Pinpoint the cell where the given text exists, returning its (x, y) midpoint coordinate. 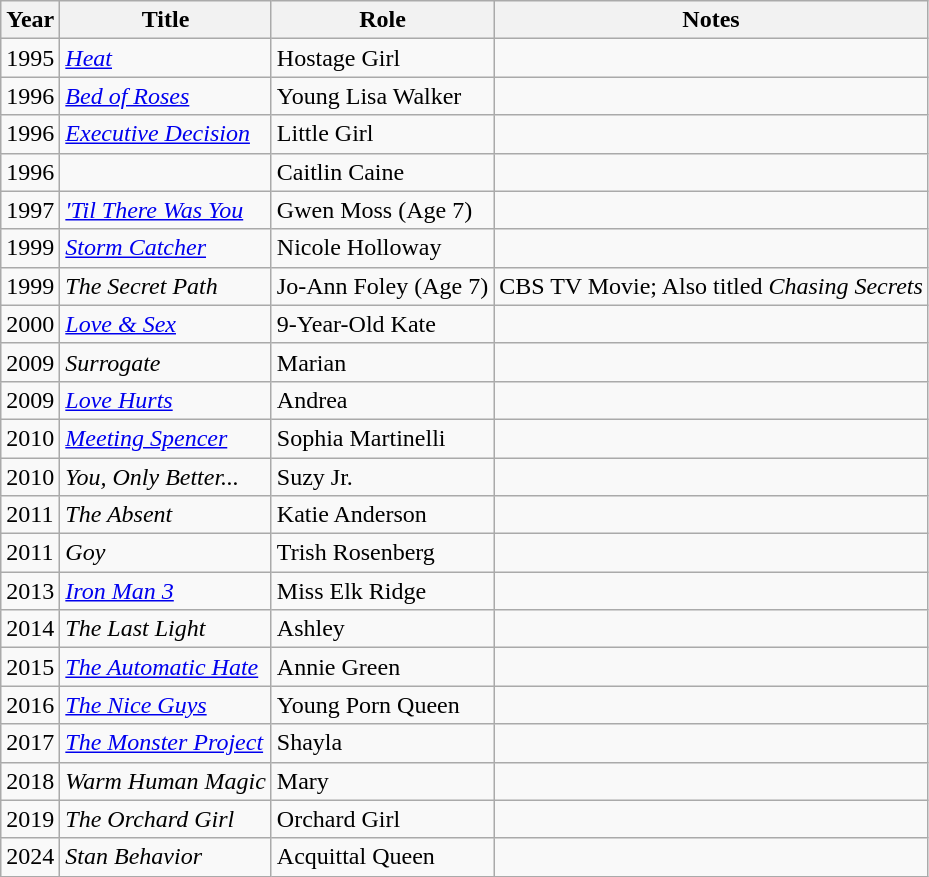
2016 (30, 705)
The Absent (166, 515)
Andrea (382, 400)
Orchard Girl (382, 819)
Ashley (382, 629)
2024 (30, 857)
1997 (30, 210)
The Automatic Hate (166, 667)
Suzy Jr. (382, 477)
2017 (30, 743)
The Secret Path (166, 286)
The Nice Guys (166, 705)
9-Year-Old Kate (382, 324)
2013 (30, 591)
Little Girl (382, 134)
Heat (166, 58)
Year (30, 20)
The Last Light (166, 629)
Warm Human Magic (166, 781)
Bed of Roses (166, 96)
Jo-Ann Foley (Age 7) (382, 286)
You, Only Better... (166, 477)
2018 (30, 781)
Storm Catcher (166, 248)
Gwen Moss (Age 7) (382, 210)
Sophia Martinelli (382, 438)
The Orchard Girl (166, 819)
Notes (712, 20)
1995 (30, 58)
Love Hurts (166, 400)
2014 (30, 629)
The Monster Project (166, 743)
Acquittal Queen (382, 857)
Mary (382, 781)
Katie Anderson (382, 515)
Stan Behavior (166, 857)
Role (382, 20)
2019 (30, 819)
2000 (30, 324)
Caitlin Caine (382, 172)
2015 (30, 667)
Annie Green (382, 667)
Young Porn Queen (382, 705)
Goy (166, 553)
Young Lisa Walker (382, 96)
Marian (382, 362)
Shayla (382, 743)
Nicole Holloway (382, 248)
Executive Decision (166, 134)
Surrogate (166, 362)
Iron Man 3 (166, 591)
Meeting Spencer (166, 438)
Trish Rosenberg (382, 553)
Title (166, 20)
Love & Sex (166, 324)
'Til There Was You (166, 210)
CBS TV Movie; Also titled Chasing Secrets (712, 286)
Hostage Girl (382, 58)
Miss Elk Ridge (382, 591)
